Capture the cell that displays the provided text and extract its (x, y) central coordinate. 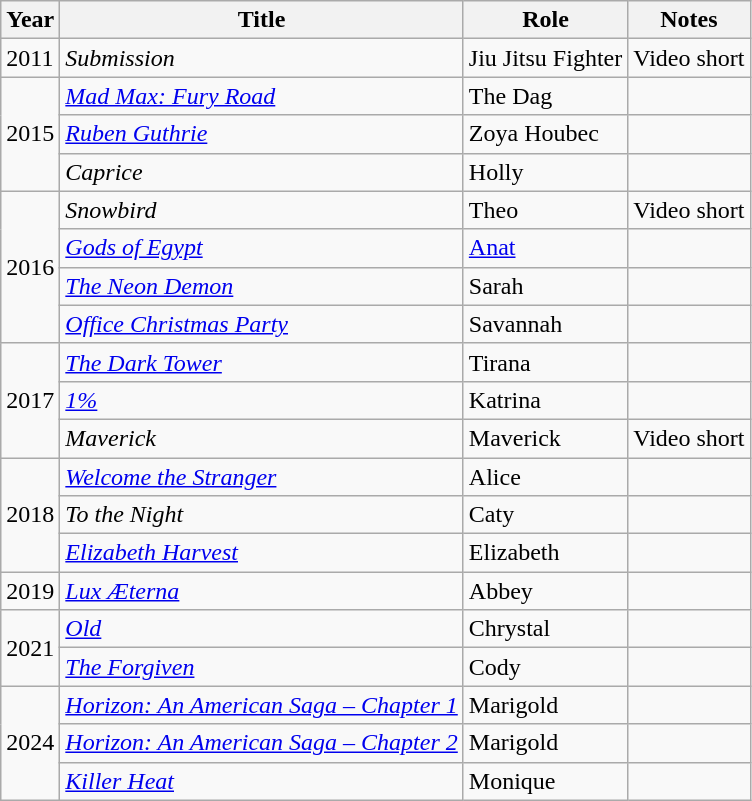
Welcome the Stranger (262, 477)
2015 (30, 134)
Katrina (545, 400)
Abbey (545, 591)
Zoya Houbec (545, 134)
Caprice (262, 172)
Sarah (545, 286)
2021 (30, 648)
The Dark Tower (262, 362)
2016 (30, 267)
2024 (30, 743)
2019 (30, 591)
The Neon Demon (262, 286)
1% (262, 400)
Horizon: An American Saga – Chapter 2 (262, 743)
Holly (545, 172)
Title (262, 20)
Role (545, 20)
Snowbird (262, 210)
Cody (545, 667)
To the Night (262, 515)
Year (30, 20)
Old (262, 629)
The Dag (545, 96)
Mad Max: Fury Road (262, 96)
Monique (545, 781)
Elizabeth (545, 553)
Lux Æterna (262, 591)
2017 (30, 400)
Alice (545, 477)
Elizabeth Harvest (262, 553)
Caty (545, 515)
Jiu Jitsu Fighter (545, 58)
Horizon: An American Saga – Chapter 1 (262, 705)
Office Christmas Party (262, 324)
Theo (545, 210)
2018 (30, 515)
2011 (30, 58)
Anat (545, 248)
Chrystal (545, 629)
Savannah (545, 324)
Submission (262, 58)
Gods of Egypt (262, 248)
Tirana (545, 362)
The Forgiven (262, 667)
Killer Heat (262, 781)
Notes (689, 20)
Ruben Guthrie (262, 134)
